Scan for the cell matching the given text and deliver its (x, y) coordinate at center. 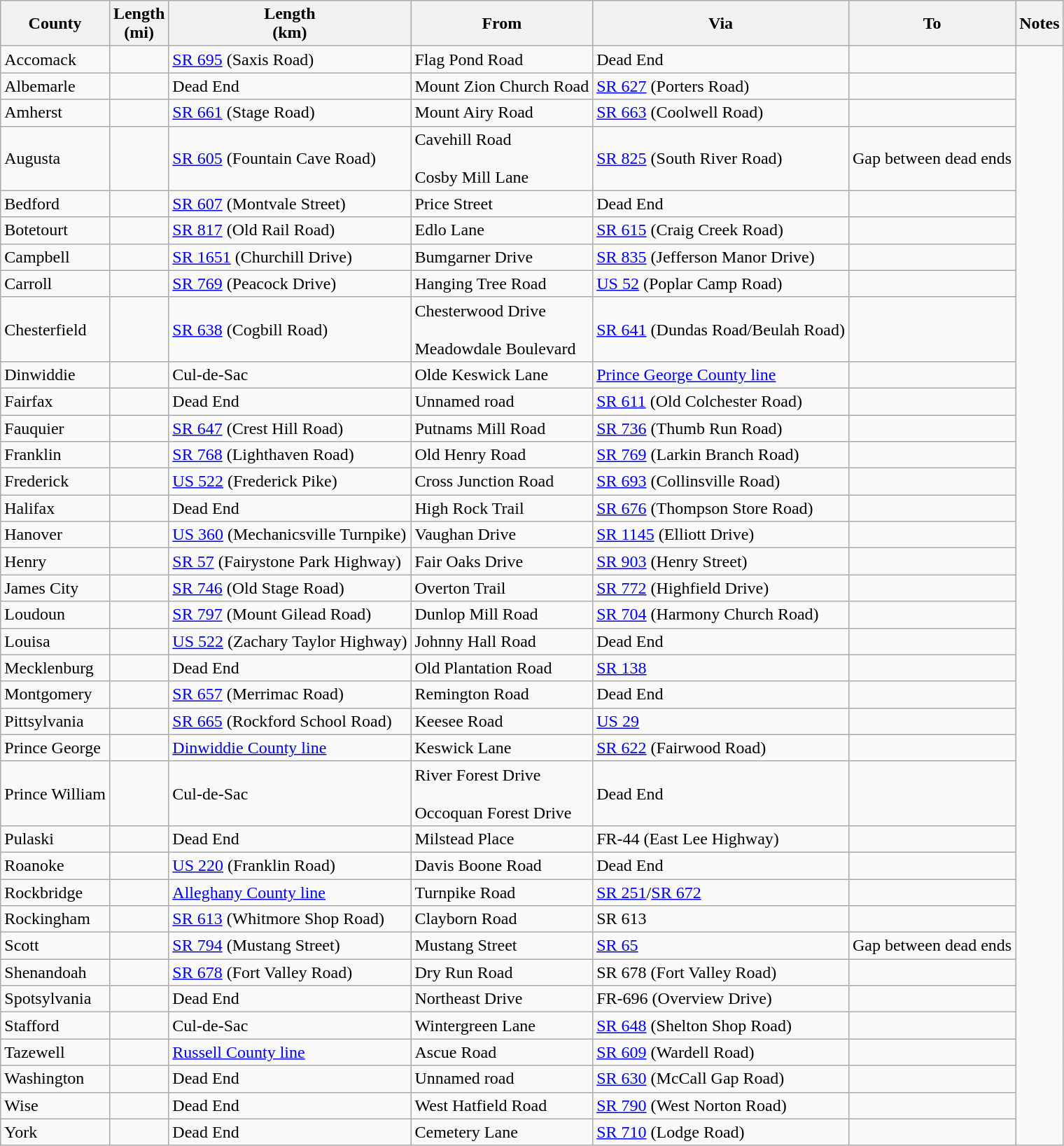
Prince William (55, 793)
Accomack (55, 60)
US 29 (721, 721)
Dunlop Mill Road (502, 615)
Dry Run Road (502, 972)
SR 825 (South River Road) (721, 158)
SR 794 (Mustang Street) (290, 946)
Dinwiddie (55, 375)
SR 657 (Merrimac Road) (290, 694)
Frederick (55, 482)
SR 772 (Highfield Drive) (721, 588)
Flag Pond Road (502, 60)
Rockbridge (55, 893)
SR 835 (Jefferson Manor Drive) (721, 257)
Olde Keswick Lane (502, 375)
SR 676 (Thompson Store Road) (721, 508)
Amherst (55, 113)
Hanging Tree Road (502, 284)
Mustang Street (502, 946)
SR 665 (Rockford School Road) (290, 721)
Cross Junction Road (502, 482)
SR 663 (Coolwell Road) (721, 113)
SR 641 (Dundas Road/Beulah Road) (721, 329)
Fair Oaks Drive (502, 561)
Franklin (55, 455)
Loudoun (55, 615)
SR 613 (Whitmore Shop Road) (290, 919)
Dinwiddie County line (290, 748)
Overton Trail (502, 588)
SR 251/SR 672 (721, 893)
Tazewell (55, 1052)
Old Plantation Road (502, 668)
SR 638 (Cogbill Road) (290, 329)
SR 607 (Montvale Street) (290, 204)
Russell County line (290, 1052)
Turnpike Road (502, 893)
SR 661 (Stage Road) (290, 113)
Notes (1039, 24)
SR 736 (Thumb Run Road) (721, 428)
SR 1145 (Elliott Drive) (721, 535)
Milstead Place (502, 839)
Old Henry Road (502, 455)
Clayborn Road (502, 919)
US 360 (Mechanicsville Turnpike) (290, 535)
High Rock Trail (502, 508)
Wintergreen Lane (502, 1026)
Edlo Lane (502, 230)
Via (721, 24)
SR 627 (Porters Road) (721, 86)
SR 138 (721, 668)
Alleghany County line (290, 893)
Keesee Road (502, 721)
Stafford (55, 1026)
Remington Road (502, 694)
Keswick Lane (502, 748)
SR 790 (West Norton Road) (721, 1105)
SR 65 (721, 946)
Davis Boone Road (502, 865)
SR 630 (McCall Gap Road) (721, 1079)
To (932, 24)
SR 615 (Craig Creek Road) (721, 230)
SR 613 (721, 919)
FR-696 (Overview Drive) (721, 999)
Price Street (502, 204)
Cavehill RoadCosby Mill Lane (502, 158)
Roanoke (55, 865)
River Forest DriveOccoquan Forest Drive (502, 793)
Bumgarner Drive (502, 257)
US 52 (Poplar Camp Road) (721, 284)
Prince George (55, 748)
US 522 (Frederick Pike) (290, 482)
SR 704 (Harmony Church Road) (721, 615)
Wise (55, 1105)
SR 746 (Old Stage Road) (290, 588)
SR 609 (Wardell Road) (721, 1052)
US 220 (Franklin Road) (290, 865)
SR 647 (Crest Hill Road) (290, 428)
SR 903 (Henry Street) (721, 561)
US 522 (Zachary Taylor Highway) (290, 641)
SR 769 (Peacock Drive) (290, 284)
Washington (55, 1079)
Pulaski (55, 839)
Johnny Hall Road (502, 641)
Northeast Drive (502, 999)
Campbell (55, 257)
Augusta (55, 158)
SR 622 (Fairwood Road) (721, 748)
Spotsylvania (55, 999)
James City (55, 588)
Putnams Mill Road (502, 428)
Vaughan Drive (502, 535)
Mount Airy Road (502, 113)
SR 710 (Lodge Road) (721, 1132)
Halifax (55, 508)
FR-44 (East Lee Highway) (721, 839)
SR 1651 (Churchill Drive) (290, 257)
Ascue Road (502, 1052)
Shenandoah (55, 972)
Mount Zion Church Road (502, 86)
County (55, 24)
SR 693 (Collinsville Road) (721, 482)
Length(km) (290, 24)
Length(mi) (139, 24)
SR 695 (Saxis Road) (290, 60)
Scott (55, 946)
Montgomery (55, 694)
Bedford (55, 204)
Pittsylvania (55, 721)
Fairfax (55, 401)
Chesterfield (55, 329)
Albemarle (55, 86)
Mecklenburg (55, 668)
From (502, 24)
York (55, 1132)
SR 648 (Shelton Shop Road) (721, 1026)
SR 769 (Larkin Branch Road) (721, 455)
West Hatfield Road (502, 1105)
SR 797 (Mount Gilead Road) (290, 615)
SR 768 (Lighthaven Road) (290, 455)
SR 57 (Fairystone Park Highway) (290, 561)
Henry (55, 561)
Rockingham (55, 919)
SR 817 (Old Rail Road) (290, 230)
SR 611 (Old Colchester Road) (721, 401)
Fauquier (55, 428)
Cemetery Lane (502, 1132)
Chesterwood DriveMeadowdale Boulevard (502, 329)
Prince George County line (721, 375)
Hanover (55, 535)
Botetourt (55, 230)
Carroll (55, 284)
SR 605 (Fountain Cave Road) (290, 158)
Louisa (55, 641)
